Locate the cell with the specified text and output its [X, Y] center coordinate. 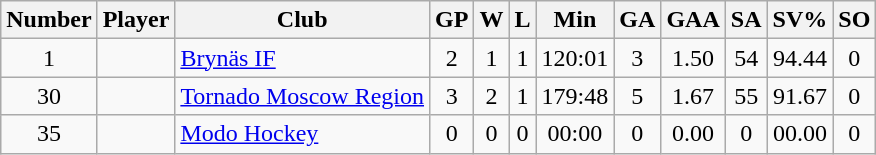
Modo Hockey [302, 134]
54 [746, 58]
GP [452, 20]
GAA [693, 20]
SV% [800, 20]
00:00 [575, 134]
SO [854, 20]
0.00 [693, 134]
1.67 [693, 96]
00.00 [800, 134]
30 [49, 96]
SA [746, 20]
Player [136, 20]
Number [49, 20]
GA [638, 20]
W [492, 20]
94.44 [800, 58]
35 [49, 134]
Brynäs IF [302, 58]
1.50 [693, 58]
179:48 [575, 96]
Tornado Moscow Region [302, 96]
L [522, 20]
120:01 [575, 58]
Club [302, 20]
5 [638, 96]
91.67 [800, 96]
Min [575, 20]
55 [746, 96]
